Detect which cell encompasses the target text, then output its [x, y] center coordinate. 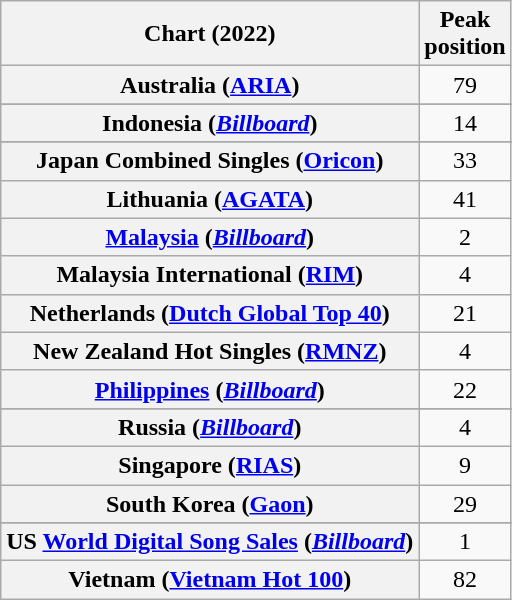
Peakposition [465, 34]
Japan Combined Singles (Oricon) [210, 161]
Malaysia International (RIM) [210, 275]
New Zealand Hot Singles (RMNZ) [210, 351]
29 [465, 503]
Philippines (Billboard) [210, 389]
33 [465, 161]
22 [465, 389]
Vietnam (Vietnam Hot 100) [210, 580]
Malaysia (Billboard) [210, 237]
82 [465, 580]
Netherlands (Dutch Global Top 40) [210, 313]
41 [465, 199]
79 [465, 85]
21 [465, 313]
South Korea (Gaon) [210, 503]
Australia (ARIA) [210, 85]
2 [465, 237]
Singapore (RIAS) [210, 465]
1 [465, 542]
14 [465, 123]
Russia (Billboard) [210, 427]
US World Digital Song Sales (Billboard) [210, 542]
Chart (2022) [210, 34]
Lithuania (AGATA) [210, 199]
Indonesia (Billboard) [210, 123]
9 [465, 465]
